Return the (x, y) coordinate for the center point of the cell that contains the specified text.  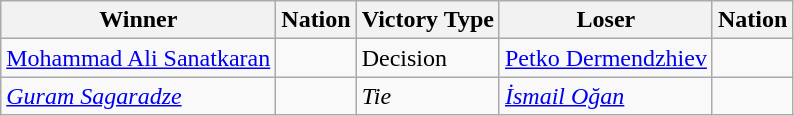
Victory Type (428, 20)
Guram Sagaradze (138, 96)
Decision (428, 58)
Loser (606, 20)
Mohammad Ali Sanatkaran (138, 58)
Winner (138, 20)
Tie (428, 96)
Petko Dermendzhiev (606, 58)
İsmail Oğan (606, 96)
